Return (x, y) of the center of cell containing provided text 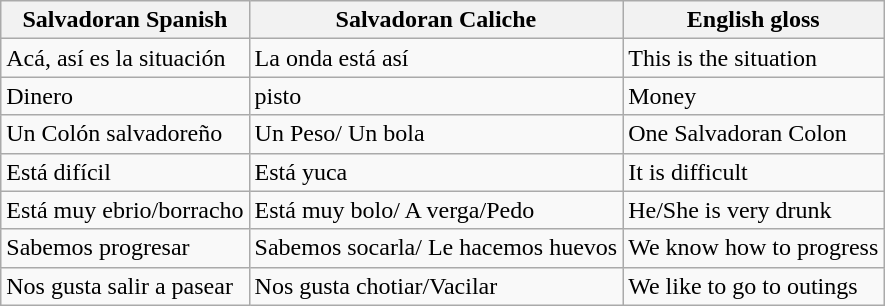
Money (754, 96)
He/She is very drunk (754, 210)
Salvadoran Caliche (436, 20)
Está yuca (436, 172)
Está muy ebrio/borracho (125, 210)
Dinero (125, 96)
Está muy bolo/ A verga/Pedo (436, 210)
This is the situation (754, 58)
Sabemos progresar (125, 248)
Está difícil (125, 172)
Un Colón salvadoreño (125, 134)
We like to go to outings (754, 286)
Salvadoran Spanish (125, 20)
One Salvadoran Colon (754, 134)
It is difficult (754, 172)
English gloss (754, 20)
Nos gusta chotiar/Vacilar (436, 286)
pisto (436, 96)
Un Peso/ Un bola (436, 134)
Nos gusta salir a pasear (125, 286)
La onda está así (436, 58)
Sabemos socarla/ Le hacemos huevos (436, 248)
We know how to progress (754, 248)
Acá, así es la situación (125, 58)
